Detect which cell encompasses the target text, then output its [x, y] center coordinate. 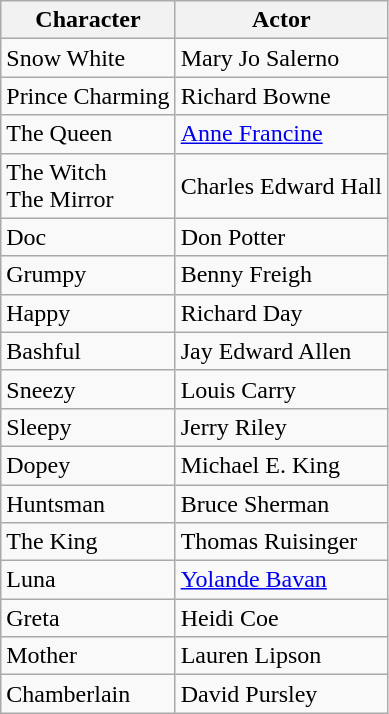
Snow White [88, 58]
The King [88, 542]
Louis Carry [281, 389]
The Queen [88, 134]
Prince Charming [88, 96]
Anne Francine [281, 134]
Richard Day [281, 313]
Greta [88, 618]
Heidi Coe [281, 618]
Luna [88, 580]
Actor [281, 20]
Dopey [88, 465]
The WitchThe Mirror [88, 186]
Bruce Sherman [281, 503]
Thomas Ruisinger [281, 542]
Richard Bowne [281, 96]
Doc [88, 237]
Sneezy [88, 389]
Jay Edward Allen [281, 351]
Don Potter [281, 237]
Lauren Lipson [281, 656]
Yolande Bavan [281, 580]
Mother [88, 656]
Michael E. King [281, 465]
Bashful [88, 351]
Chamberlain [88, 694]
David Pursley [281, 694]
Benny Freigh [281, 275]
Happy [88, 313]
Charles Edward Hall [281, 186]
Character [88, 20]
Huntsman [88, 503]
Jerry Riley [281, 427]
Grumpy [88, 275]
Mary Jo Salerno [281, 58]
Sleepy [88, 427]
